Capture the cell that displays the provided text and extract its (X, Y) central coordinate. 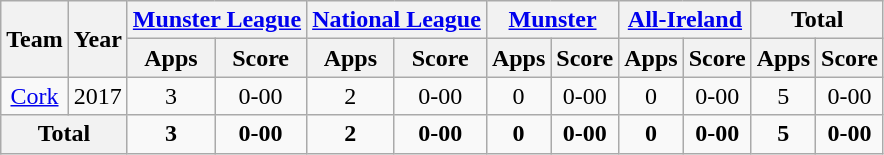
2017 (98, 96)
Munster (552, 20)
National League (397, 20)
Year (98, 39)
Munster League (216, 20)
Cork (35, 96)
Team (35, 39)
All-Ireland (685, 20)
